Extract the [x, y] coordinate from the center of the cell holding the provided text.  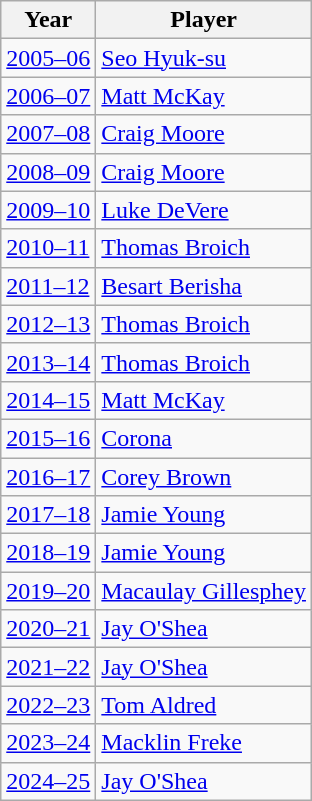
2017–18 [48, 515]
2023–24 [48, 743]
2021–22 [48, 667]
2005–06 [48, 58]
Corey Brown [204, 477]
2008–09 [48, 172]
Macklin Freke [204, 743]
2014–15 [48, 400]
2019–20 [48, 591]
Tom Aldred [204, 705]
2006–07 [48, 96]
2009–10 [48, 210]
2016–17 [48, 477]
2011–12 [48, 286]
2013–14 [48, 362]
2010–11 [48, 248]
2018–19 [48, 553]
Luke DeVere [204, 210]
2012–13 [48, 324]
2022–23 [48, 705]
2007–08 [48, 134]
Macaulay Gillesphey [204, 591]
Seo Hyuk-su [204, 58]
2020–21 [48, 629]
Corona [204, 438]
2024–25 [48, 781]
Year [48, 20]
2015–16 [48, 438]
Player [204, 20]
Besart Berisha [204, 286]
